Search for the cell housing the specified text and yield its [x, y] center coordinate. 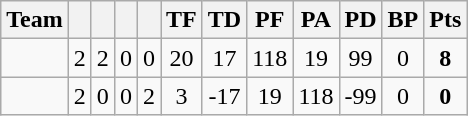
Team [35, 20]
-17 [224, 96]
PF [270, 20]
BP [403, 20]
3 [182, 96]
99 [360, 58]
-99 [360, 96]
PD [360, 20]
TF [182, 20]
PA [316, 20]
Pts [446, 20]
TD [224, 20]
20 [182, 58]
17 [224, 58]
8 [446, 58]
